Provide the [X, Y] coordinate of the cell's center where the given text is located.  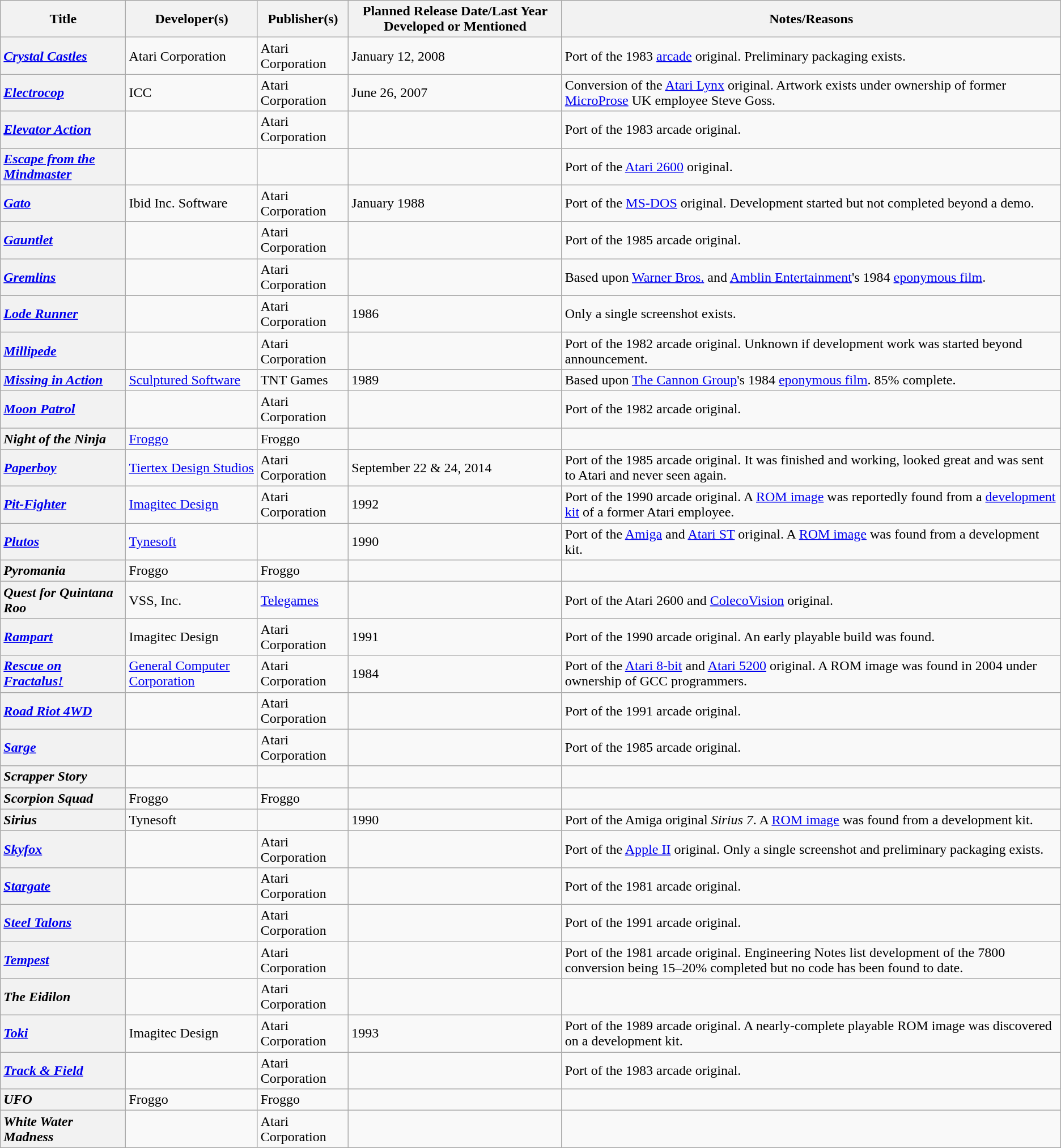
Electrocop [63, 93]
1991 [455, 637]
Only a single screenshot exists. [811, 314]
Night of the Ninja [63, 438]
1992 [455, 505]
Port of the 1982 arcade original. [811, 409]
White Water Madness [63, 1129]
Scorpion Squad [63, 798]
Gato [63, 203]
The Eidilon [63, 997]
Tempest [63, 959]
Based upon The Cannon Group's 1984 eponymous film. 85% complete. [811, 380]
Stargate [63, 886]
Telegames [303, 600]
Publisher(s) [303, 19]
Pit-Fighter [63, 505]
Scrapper Story [63, 777]
Rampart [63, 637]
January 12, 2008 [455, 56]
VSS, Inc. [192, 600]
1989 [455, 380]
TNT Games [303, 380]
Sarge [63, 747]
Port of the 1983 arcade original. Preliminary packaging exists. [811, 56]
UFO [63, 1100]
Port of the 1990 arcade original. An early playable build was found. [811, 637]
Pyromania [63, 571]
Millipede [63, 350]
Port of the MS-DOS original. Development started but not completed beyond a demo. [811, 203]
Tiertex Design Studios [192, 468]
Moon Patrol [63, 409]
Toki [63, 1034]
Quest for Quintana Roo [63, 600]
Planned Release Date/Last Year Developed or Mentioned [455, 19]
Crystal Castles [63, 56]
Plutos [63, 542]
Skyfox [63, 849]
1993 [455, 1034]
Lode Runner [63, 314]
Notes/Reasons [811, 19]
Port of the Amiga and Atari ST original. A ROM image was found from a development kit. [811, 542]
1984 [455, 673]
Conversion of the Atari Lynx original. Artwork exists under ownership of former MicroProse UK employee Steve Goss. [811, 93]
1986 [455, 314]
Gauntlet [63, 240]
Port of the Amiga original Sirius 7. A ROM image was found from a development kit. [811, 820]
Port of the 1985 arcade original. It was finished and working, looked great and was sent to Atari and never seen again. [811, 468]
Based upon Warner Bros. and Amblin Entertainment's 1984 eponymous film. [811, 277]
Port of the 1989 arcade original. A nearly-complete playable ROM image was discovered on a development kit. [811, 1034]
Ibid Inc. Software [192, 203]
January 1988 [455, 203]
Developer(s) [192, 19]
Paperboy [63, 468]
Port of the 1981 arcade original. [811, 886]
Port of the Atari 2600 original. [811, 167]
Port of the 1982 arcade original. Unknown if development work was started beyond announcement. [811, 350]
Sculptured Software [192, 380]
Missing in Action [63, 380]
June 26, 2007 [455, 93]
Road Riot 4WD [63, 711]
Elevator Action [63, 129]
Gremlins [63, 277]
General Computer Corporation [192, 673]
Steel Talons [63, 923]
Port of the 1990 arcade original. A ROM image was reportedly found from a development kit of a former Atari employee. [811, 505]
Title [63, 19]
Port of the Apple II original. Only a single screenshot and preliminary packaging exists. [811, 849]
ICC [192, 93]
Sirius [63, 820]
Track & Field [63, 1070]
Port of the Atari 8-bit and Atari 5200 original. A ROM image was found in 2004 under ownership of GCC programmers. [811, 673]
Rescue on Fractalus! [63, 673]
Escape from the Mindmaster [63, 167]
September 22 & 24, 2014 [455, 468]
Port of the Atari 2600 and ColecoVision original. [811, 600]
